Return the (x, y) coordinate for the center point of the cell that contains the specified text.  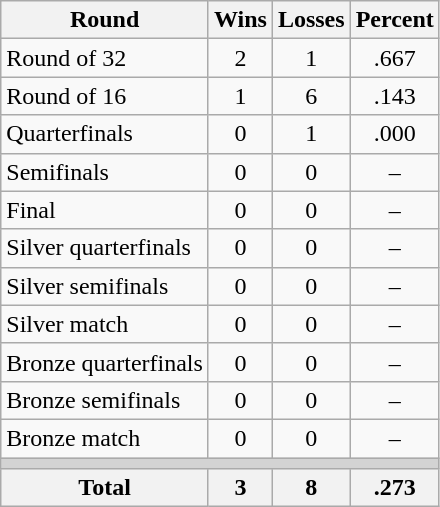
.667 (394, 58)
Losses (311, 20)
Bronze match (105, 438)
Total (105, 488)
Quarterfinals (105, 134)
.143 (394, 96)
Silver semifinals (105, 286)
8 (311, 488)
Silver quarterfinals (105, 248)
Percent (394, 20)
Bronze quarterfinals (105, 362)
.000 (394, 134)
Bronze semifinals (105, 400)
Silver match (105, 324)
Final (105, 210)
3 (240, 488)
Round (105, 20)
Round of 16 (105, 96)
2 (240, 58)
.273 (394, 488)
Wins (240, 20)
6 (311, 96)
Round of 32 (105, 58)
Semifinals (105, 172)
